Locate the cell with the specified text and output its (x, y) center coordinate. 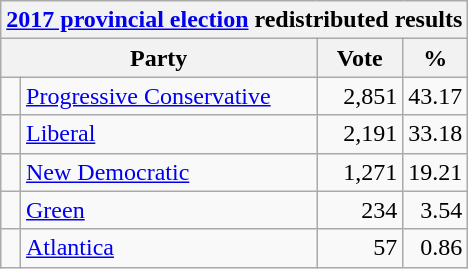
New Democratic (169, 172)
1,271 (360, 172)
Party (159, 58)
Atlantica (169, 248)
Vote (360, 58)
234 (360, 210)
57 (360, 248)
Progressive Conservative (169, 96)
0.86 (436, 248)
2017 provincial election redistributed results (234, 20)
3.54 (436, 210)
43.17 (436, 96)
2,191 (360, 134)
Liberal (169, 134)
% (436, 58)
33.18 (436, 134)
Green (169, 210)
19.21 (436, 172)
2,851 (360, 96)
